Scan for the cell matching the given text and deliver its (x, y) coordinate at center. 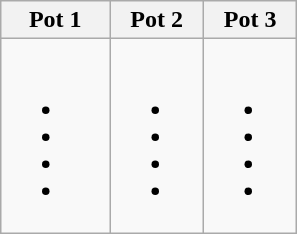
Pot 1 (56, 20)
Pot 2 (156, 20)
Pot 3 (250, 20)
